Detect which cell encompasses the target text, then output its [X, Y] center coordinate. 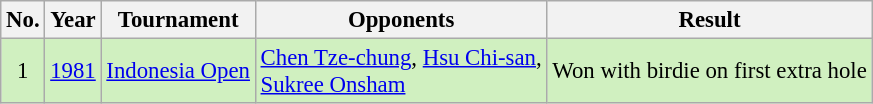
Opponents [401, 20]
Tournament [178, 20]
Chen Tze-chung, Hsu Chi-san, Sukree Onsham [401, 72]
Indonesia Open [178, 72]
No. [23, 20]
Year [73, 20]
Result [710, 20]
1981 [73, 72]
1 [23, 72]
Won with birdie on first extra hole [710, 72]
